Extract the [x, y] coordinate from the center of the cell holding the provided text.  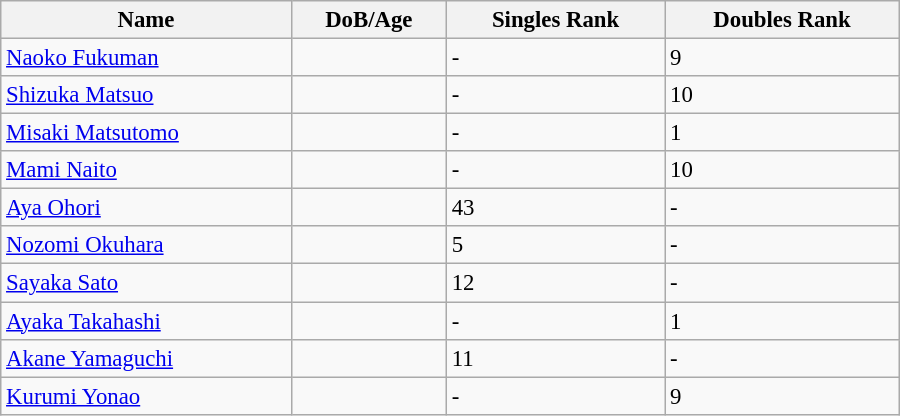
Kurumi Yonao [146, 396]
Misaki Matsutomo [146, 133]
43 [555, 208]
Doubles Rank [782, 20]
Aya Ohori [146, 208]
Akane Yamaguchi [146, 358]
Nozomi Okuhara [146, 245]
Singles Rank [555, 20]
Naoko Fukuman [146, 58]
Name [146, 20]
Shizuka Matsuo [146, 95]
Ayaka Takahashi [146, 321]
5 [555, 245]
12 [555, 283]
Sayaka Sato [146, 283]
Mami Naito [146, 170]
DoB/Age [368, 20]
11 [555, 358]
